Detect which cell encompasses the target text, then output its [x, y] center coordinate. 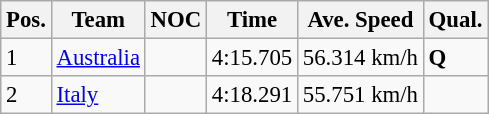
1 [26, 58]
Ave. Speed [361, 20]
2 [26, 95]
Time [252, 20]
4:15.705 [252, 58]
4:18.291 [252, 95]
Qual. [455, 20]
55.751 km/h [361, 95]
NOC [176, 20]
Pos. [26, 20]
Australia [98, 58]
Italy [98, 95]
Team [98, 20]
56.314 km/h [361, 58]
Q [455, 58]
